For the text-containing cell, return its midpoint in (X, Y) coordinate format. 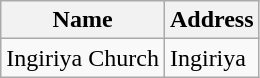
Name (83, 20)
Address (212, 20)
Ingiriya (212, 58)
Ingiriya Church (83, 58)
